For the text-containing cell, return its midpoint in (X, Y) coordinate format. 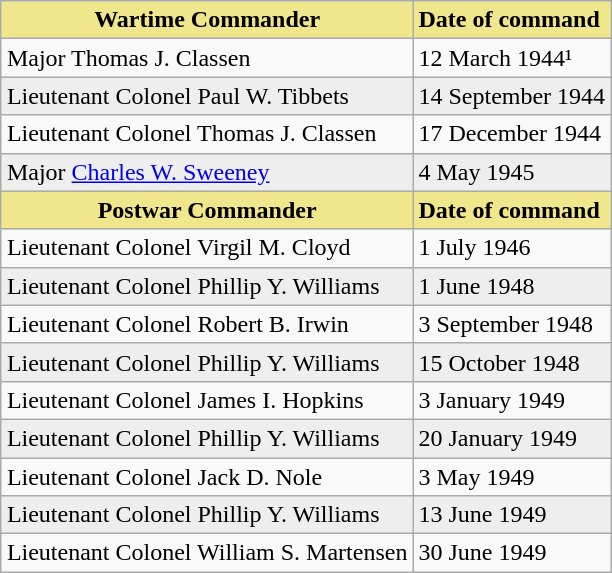
Major Charles W. Sweeney (207, 172)
1 June 1948 (512, 286)
Lieutenant Colonel William S. Martensen (207, 553)
12 March 1944¹ (512, 58)
3 May 1949 (512, 477)
13 June 1949 (512, 515)
1 July 1946 (512, 248)
Major Thomas J. Classen (207, 58)
3 September 1948 (512, 324)
30 June 1949 (512, 553)
Lieutenant Colonel Jack D. Nole (207, 477)
3 January 1949 (512, 400)
Lieutenant Colonel Virgil M. Cloyd (207, 248)
Lieutenant Colonel Robert B. Irwin (207, 324)
17 December 1944 (512, 134)
15 October 1948 (512, 362)
Lieutenant Colonel James I. Hopkins (207, 400)
20 January 1949 (512, 438)
Lieutenant Colonel Thomas J. Classen (207, 134)
14 September 1944 (512, 96)
4 May 1945 (512, 172)
Lieutenant Colonel Paul W. Tibbets (207, 96)
Postwar Commander (207, 210)
Wartime Commander (207, 20)
